Detect which cell encompasses the target text, then output its [X, Y] center coordinate. 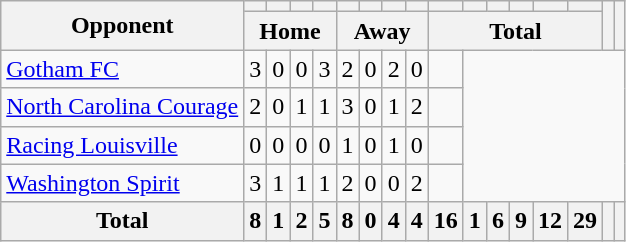
5 [324, 221]
29 [586, 221]
Opponent [122, 26]
Washington Spirit [122, 183]
Home [290, 31]
6 [498, 221]
Away [382, 31]
North Carolina Courage [122, 107]
9 [520, 221]
16 [446, 221]
12 [550, 221]
Gotham FC [122, 69]
Racing Louisville [122, 145]
